Output the (x, y) coordinate of the center of the cell containing the given text.  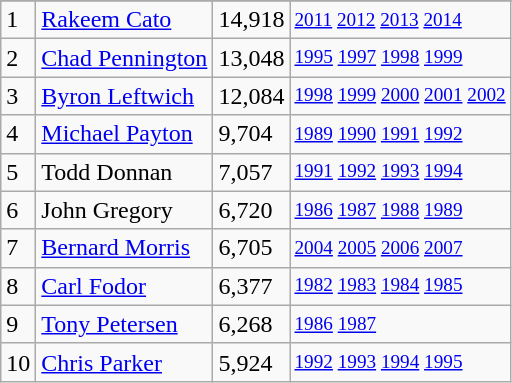
6 (18, 210)
6,720 (252, 210)
1998 1999 2000 2001 2002 (400, 96)
6,705 (252, 248)
1986 1987 (400, 324)
13,048 (252, 58)
Byron Leftwich (124, 96)
6,377 (252, 286)
1986 1987 1988 1989 (400, 210)
1991 1992 1993 1994 (400, 172)
8 (18, 286)
9 (18, 324)
1989 1990 1991 1992 (400, 134)
Bernard Morris (124, 248)
7 (18, 248)
9,704 (252, 134)
7,057 (252, 172)
1982 1983 1984 1985 (400, 286)
6,268 (252, 324)
4 (18, 134)
Tony Petersen (124, 324)
1992 1993 1994 1995 (400, 362)
Chad Pennington (124, 58)
1995 1997 1998 1999 (400, 58)
14,918 (252, 20)
2004 2005 2006 2007 (400, 248)
5 (18, 172)
2 (18, 58)
Michael Payton (124, 134)
Todd Donnan (124, 172)
1 (18, 20)
Rakeem Cato (124, 20)
Carl Fodor (124, 286)
12,084 (252, 96)
3 (18, 96)
Chris Parker (124, 362)
5,924 (252, 362)
2011 2012 2013 2014 (400, 20)
10 (18, 362)
John Gregory (124, 210)
